Determine the [X, Y] coordinate at the center of the cell enclosing the given text.  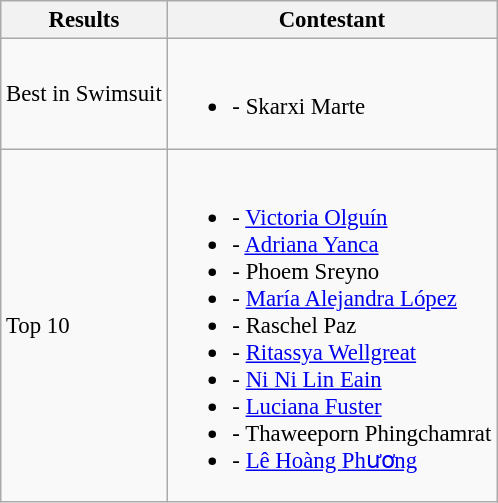
Contestant [332, 20]
Top 10 [84, 326]
Best in Swimsuit [84, 94]
- Skarxi Marte [332, 94]
Results [84, 20]
